Pinpoint the cell where the given text exists, returning its (x, y) midpoint coordinate. 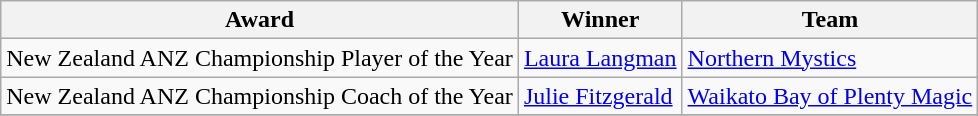
Winner (600, 20)
New Zealand ANZ Championship Player of the Year (260, 58)
Team (830, 20)
Award (260, 20)
New Zealand ANZ Championship Coach of the Year (260, 96)
Laura Langman (600, 58)
Northern Mystics (830, 58)
Waikato Bay of Plenty Magic (830, 96)
Julie Fitzgerald (600, 96)
